Locate the cell with the specified text and output its [x, y] center coordinate. 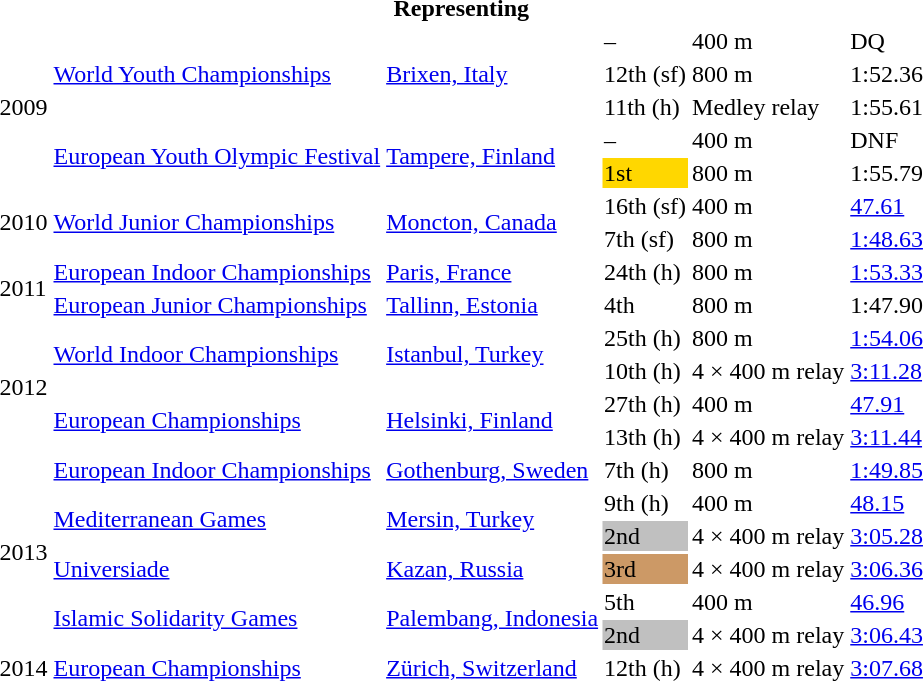
Kazan, Russia [492, 569]
Gothenburg, Sweden [492, 470]
7th (sf) [646, 239]
Moncton, Canada [492, 222]
13th (h) [646, 437]
16th (sf) [646, 206]
Tampere, Finland [492, 156]
European Youth Olympic Festival [217, 156]
Mersin, Turkey [492, 520]
1st [646, 173]
27th (h) [646, 404]
Istanbul, Turkey [492, 354]
24th (h) [646, 272]
European Junior Championships [217, 305]
7th (h) [646, 470]
World Youth Championships [217, 74]
25th (h) [646, 338]
World Junior Championships [217, 222]
11th (h) [646, 107]
Helsinki, Finland [492, 420]
European Championships [217, 420]
3rd [646, 569]
Universiade [217, 569]
5th [646, 602]
9th (h) [646, 503]
Brixen, Italy [492, 74]
Paris, France [492, 272]
World Indoor Championships [217, 354]
Islamic Solidarity Games [217, 618]
10th (h) [646, 371]
Medley relay [768, 107]
Tallinn, Estonia [492, 305]
12th (sf) [646, 74]
Mediterranean Games [217, 520]
4th [646, 305]
Palembang, Indonesia [492, 618]
